Capture the cell that displays the provided text and extract its (x, y) central coordinate. 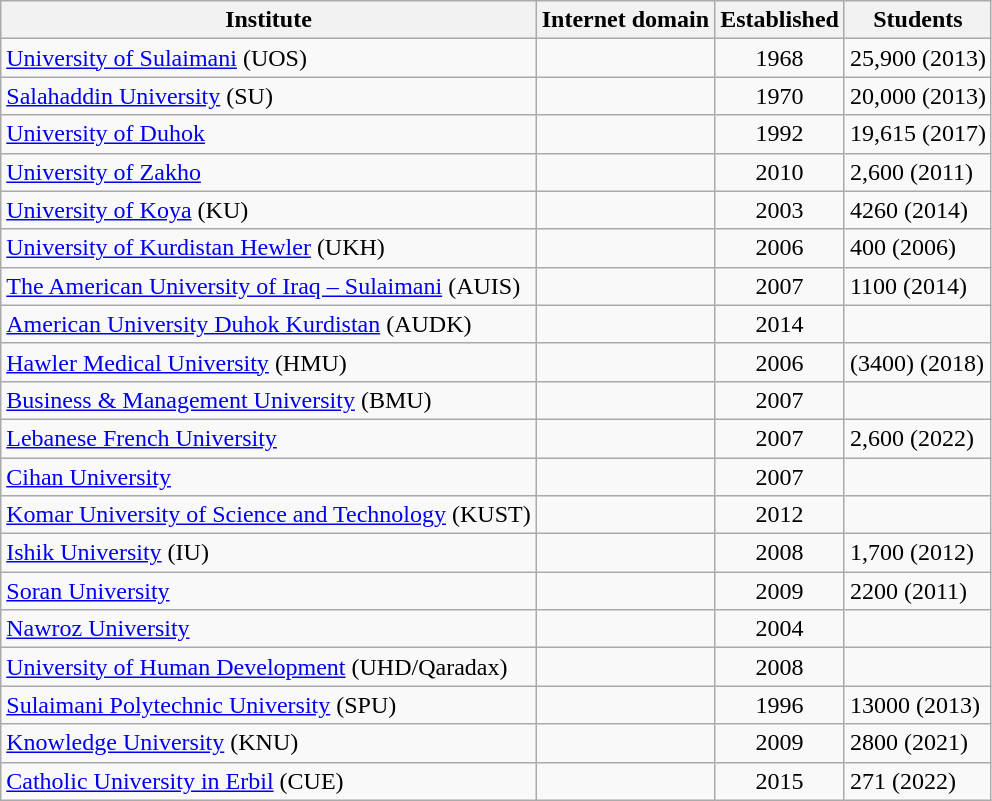
The American University of Iraq – Sulaimani (AUIS) (268, 286)
Institute (268, 20)
400 (2006) (918, 248)
2012 (780, 515)
2004 (780, 629)
2003 (780, 210)
Salahaddin University (SU) (268, 96)
Internet domain (625, 20)
1996 (780, 705)
Established (780, 20)
Nawroz University (268, 629)
1968 (780, 58)
Knowledge University (KNU) (268, 743)
2010 (780, 172)
2800 (2021) (918, 743)
Sulaimani Polytechnic University (SPU) (268, 705)
2200 (2011) (918, 591)
2,600 (2011) (918, 172)
University of Kurdistan Hewler (UKH) (268, 248)
University of Human Development (UHD/Qaradax) (268, 667)
University of Koya (KU) (268, 210)
2,600 (2022) (918, 438)
University of Zakho (268, 172)
Cihan University (268, 477)
Lebanese French University (268, 438)
1100 (2014) (918, 286)
1970 (780, 96)
Hawler Medical University (HMU) (268, 362)
Catholic University in Erbil (CUE) (268, 781)
Komar University of Science and Technology (KUST) (268, 515)
Business & Management University (BMU) (268, 400)
20,000 (2013) (918, 96)
University of Duhok (268, 134)
25,900 (2013) (918, 58)
2014 (780, 324)
American University Duhok Kurdistan (AUDK) (268, 324)
Students (918, 20)
1,700 (2012) (918, 553)
Ishik University (IU) (268, 553)
1992 (780, 134)
(3400) (2018) (918, 362)
271 (2022) (918, 781)
4260 (2014) (918, 210)
2015 (780, 781)
University of Sulaimani (UOS) (268, 58)
Soran University (268, 591)
19,615 (2017) (918, 134)
13000 (2013) (918, 705)
